From the cell containing the given text, extract its center point as [x, y] coordinate. 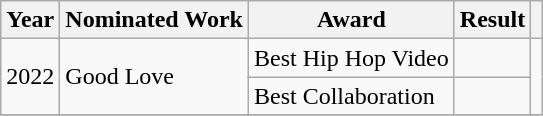
Good Love [154, 77]
Best Hip Hop Video [351, 58]
Best Collaboration [351, 96]
Year [30, 20]
2022 [30, 77]
Nominated Work [154, 20]
Award [351, 20]
Result [492, 20]
